Output the [X, Y] coordinate of the center of the cell containing the given text.  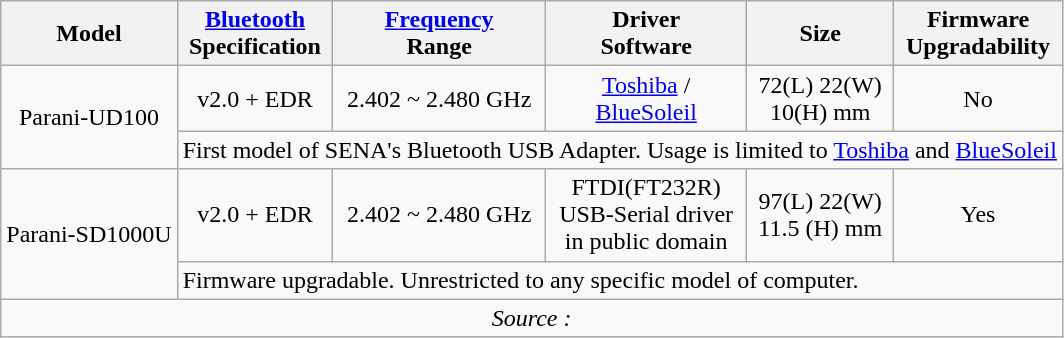
Yes [978, 215]
Source : [532, 318]
Parani-UD100 [89, 118]
No [978, 98]
Parani-SD1000U [89, 234]
First model of SENA's Bluetooth USB Adapter. Usage is limited to Toshiba and BlueSoleil [620, 150]
Bluetooth Specification [255, 34]
Frequency Range [440, 34]
FTDI(FT232R) USB-Serial driver in public domain [646, 215]
Toshiba / BlueSoleil [646, 98]
97(L) 22(W) 11.5 (H) mm [820, 215]
Driver Software [646, 34]
72(L) 22(W) 10(H) mm [820, 98]
Model [89, 34]
Firmware Upgradability [978, 34]
Size [820, 34]
Firmware upgradable. Unrestricted to any specific model of computer. [620, 280]
